Extract the (x, y) coordinate from the center of the cell holding the provided text.  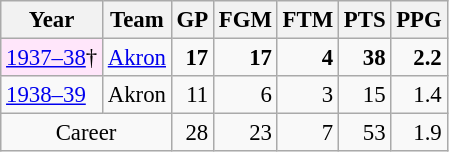
23 (246, 133)
1937–38† (52, 58)
2.2 (419, 58)
15 (364, 95)
4 (308, 58)
3 (308, 95)
7 (308, 133)
11 (192, 95)
FTM (308, 20)
Year (52, 20)
38 (364, 58)
PPG (419, 20)
Career (86, 133)
Team (136, 20)
28 (192, 133)
53 (364, 133)
1.4 (419, 95)
6 (246, 95)
1.9 (419, 133)
1938–39 (52, 95)
PTS (364, 20)
GP (192, 20)
FGM (246, 20)
